Locate the cell with the specified text and output its [X, Y] center coordinate. 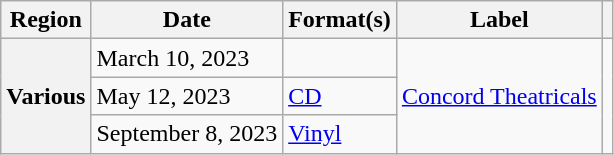
Date [187, 20]
March 10, 2023 [187, 58]
Region [46, 20]
Various [46, 96]
CD [340, 96]
Format(s) [340, 20]
Label [499, 20]
Concord Theatricals [499, 96]
Vinyl [340, 134]
September 8, 2023 [187, 134]
May 12, 2023 [187, 96]
